Identify which cell holds the provided text, then report its (x, y) central coordinate. 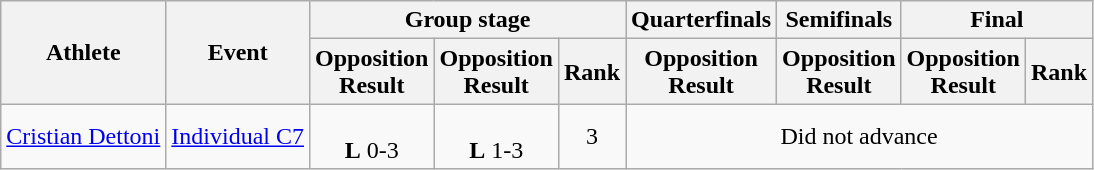
3 (592, 136)
L 1-3 (496, 136)
Did not advance (860, 136)
Cristian Dettoni (84, 136)
Event (238, 52)
Semifinals (839, 20)
L 0-3 (372, 136)
Final (997, 20)
Athlete (84, 52)
Individual C7 (238, 136)
Group stage (468, 20)
Quarterfinals (702, 20)
